From the cell containing the given text, extract its center point as [X, Y] coordinate. 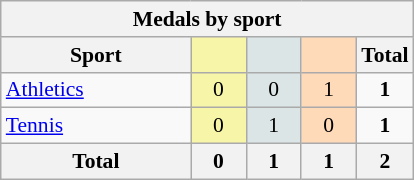
Medals by sport [208, 19]
2 [384, 162]
Tennis [96, 126]
Athletics [96, 90]
Sport [96, 55]
